Return (x, y) of the center of cell containing provided text 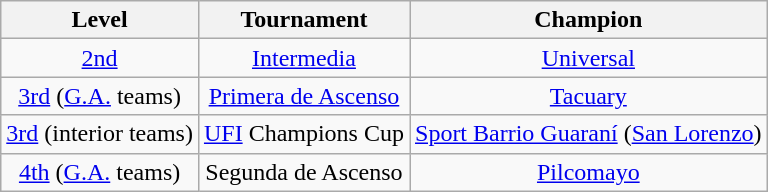
2nd (100, 58)
Tournament (304, 20)
Intermedia (304, 58)
3rd (G.A. teams) (100, 96)
3rd (interior teams) (100, 134)
Primera de Ascenso (304, 96)
Level (100, 20)
Champion (589, 20)
Tacuary (589, 96)
UFI Champions Cup (304, 134)
4th (G.A. teams) (100, 172)
Segunda de Ascenso (304, 172)
Universal (589, 58)
Sport Barrio Guaraní (San Lorenzo) (589, 134)
Pilcomayo (589, 172)
